From the cell containing the given text, extract its center point as [x, y] coordinate. 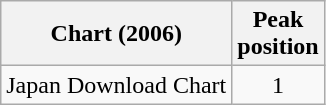
Peakposition [278, 34]
1 [278, 85]
Chart (2006) [116, 34]
Japan Download Chart [116, 85]
